Detect which cell encompasses the target text, then output its [x, y] center coordinate. 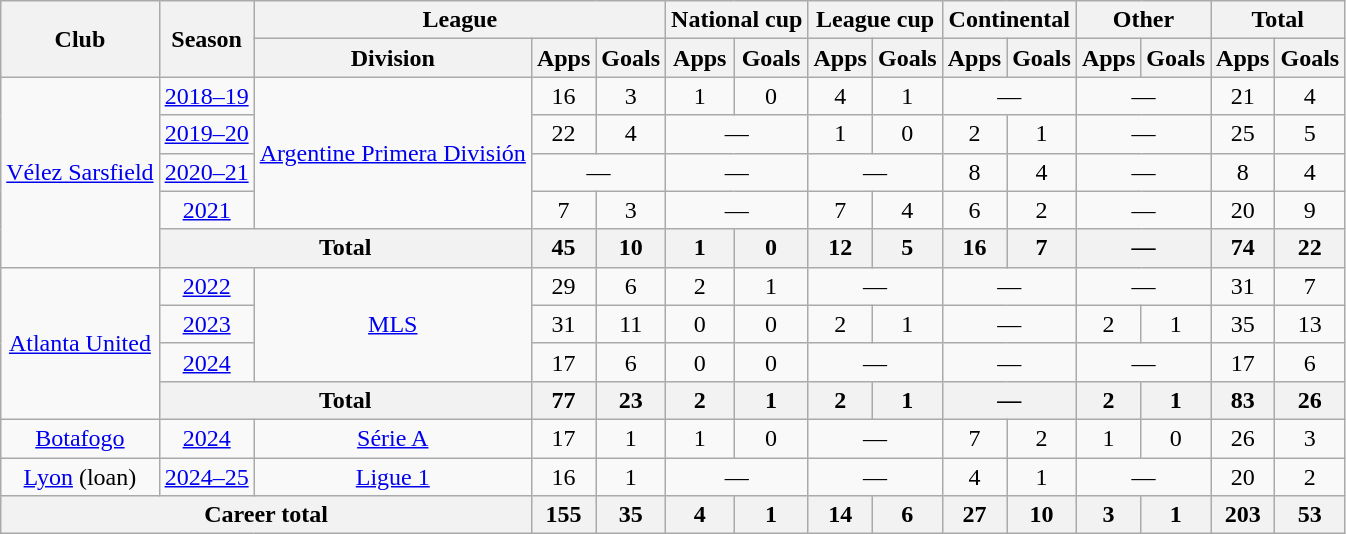
23 [631, 400]
2020–21 [206, 172]
77 [563, 400]
14 [840, 515]
29 [563, 286]
2018–19 [206, 96]
83 [1243, 400]
MLS [392, 324]
53 [1310, 515]
27 [974, 515]
Botafogo [80, 438]
25 [1243, 134]
2021 [206, 210]
12 [840, 248]
13 [1310, 324]
203 [1243, 515]
21 [1243, 96]
Atlanta United [80, 343]
National cup [737, 20]
Argentine Primera División [392, 153]
11 [631, 324]
League [460, 20]
Division [392, 58]
2024–25 [206, 477]
74 [1243, 248]
Vélez Sarsfield [80, 172]
2022 [206, 286]
2019–20 [206, 134]
9 [1310, 210]
Club [80, 39]
155 [563, 515]
Lyon (loan) [80, 477]
2023 [206, 324]
45 [563, 248]
Career total [266, 515]
League cup [875, 20]
Série A [392, 438]
Ligue 1 [392, 477]
Other [1143, 20]
Season [206, 39]
Continental [1009, 20]
